Identify which cell holds the provided text, then report its (X, Y) central coordinate. 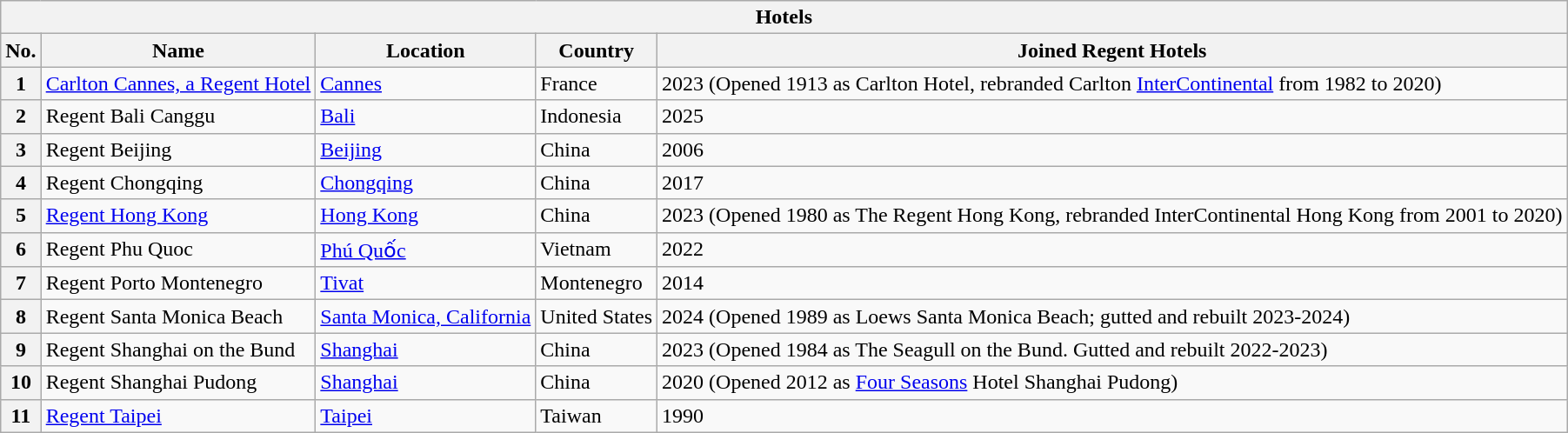
Taipei (426, 416)
7 (21, 283)
United States (597, 316)
2020 (Opened 2012 as Four Seasons Hotel Shanghai Pudong) (1112, 383)
Joined Regent Hotels (1112, 50)
2 (21, 117)
10 (21, 383)
2022 (1112, 250)
Phú Quốc (426, 250)
Location (426, 50)
Regent Hong Kong (178, 216)
Name (178, 50)
Beijing (426, 150)
Regent Shanghai Pudong (178, 383)
Regent Taipei (178, 416)
11 (21, 416)
2023 (Opened 1984 as The Seagull on the Bund. Gutted and rebuilt 2022-2023) (1112, 350)
2006 (1112, 150)
2023 (Opened 1980 as The Regent Hong Kong, rebranded InterContinental Hong Kong from 2001 to 2020) (1112, 216)
Regent Beijing (178, 150)
3 (21, 150)
Carlton Cannes, a Regent Hotel (178, 83)
Regent Chongqing (178, 183)
2024 (Opened 1989 as Loews Santa Monica Beach; gutted and rebuilt 2023-2024) (1112, 316)
2017 (1112, 183)
Santa Monica, California (426, 316)
1990 (1112, 416)
4 (21, 183)
Regent Santa Monica Beach (178, 316)
Chongqing (426, 183)
2023 (Opened 1913 as Carlton Hotel, rebranded Carlton InterContinental from 1982 to 2020) (1112, 83)
Regent Shanghai on the Bund (178, 350)
Hotels (784, 17)
9 (21, 350)
2025 (1112, 117)
Indonesia (597, 117)
8 (21, 316)
No. (21, 50)
6 (21, 250)
Vietnam (597, 250)
Regent Bali Canggu (178, 117)
Regent Porto Montenegro (178, 283)
5 (21, 216)
Bali (426, 117)
Tivat (426, 283)
Taiwan (597, 416)
2014 (1112, 283)
Hong Kong (426, 216)
Montenegro (597, 283)
France (597, 83)
Regent Phu Quoc (178, 250)
Country (597, 50)
1 (21, 83)
Cannes (426, 83)
